Locate the cell with the specified text and output its (x, y) center coordinate. 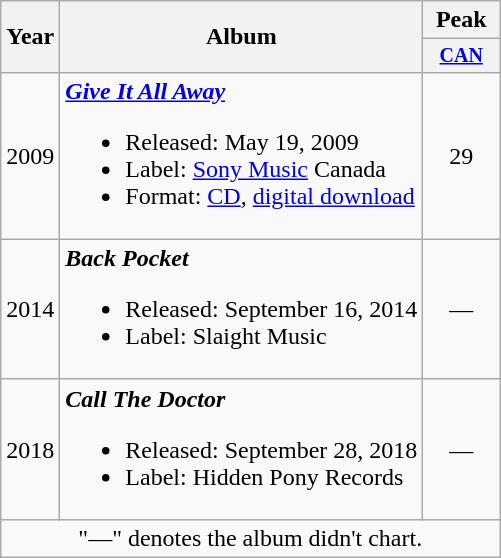
CAN (462, 56)
Peak (462, 20)
2009 (30, 156)
Give It All AwayReleased: May 19, 2009Label: Sony Music CanadaFormat: CD, digital download (242, 156)
"—" denotes the album didn't chart. (250, 538)
2018 (30, 449)
Call The DoctorReleased: September 28, 2018Label: Hidden Pony Records (242, 449)
Back PocketReleased: September 16, 2014Label: Slaight Music (242, 309)
Year (30, 37)
29 (462, 156)
2014 (30, 309)
Album (242, 37)
